Extract the [x, y] coordinate from the center of the cell holding the provided text.  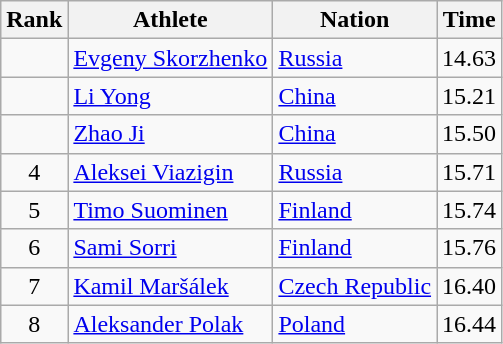
Aleksander Polak [170, 324]
15.74 [470, 210]
15.76 [470, 248]
15.71 [470, 172]
Sami Sorri [170, 248]
16.40 [470, 286]
Kamil Maršálek [170, 286]
Zhao Ji [170, 134]
Rank [34, 20]
Timo Suominen [170, 210]
Time [470, 20]
16.44 [470, 324]
5 [34, 210]
Athlete [170, 20]
15.50 [470, 134]
Poland [355, 324]
Czech Republic [355, 286]
6 [34, 248]
14.63 [470, 58]
15.21 [470, 96]
Aleksei Viazigin [170, 172]
Li Yong [170, 96]
7 [34, 286]
4 [34, 172]
8 [34, 324]
Evgeny Skorzhenko [170, 58]
Nation [355, 20]
